Find where the given text appears and provide that cell's center as (X, Y) coordinate. 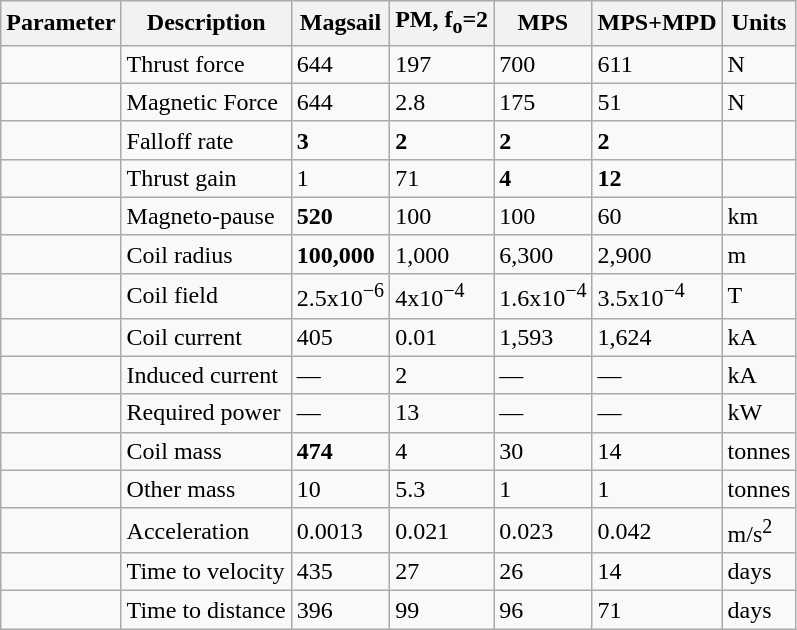
0.042 (657, 530)
m/s2 (759, 530)
197 (442, 64)
27 (442, 572)
0.023 (543, 530)
611 (657, 64)
Coil mass (206, 451)
Falloff rate (206, 140)
396 (340, 610)
Description (206, 23)
Other mass (206, 489)
Magnetic Force (206, 102)
96 (543, 610)
1,593 (543, 337)
Thrust gain (206, 178)
435 (340, 572)
Units (759, 23)
520 (340, 216)
Coil field (206, 296)
13 (442, 413)
405 (340, 337)
3 (340, 140)
10 (340, 489)
Time to distance (206, 610)
6,300 (543, 254)
km (759, 216)
Coil current (206, 337)
m (759, 254)
175 (543, 102)
4x10−4 (442, 296)
Parameter (61, 23)
26 (543, 572)
700 (543, 64)
PM, fo=2 (442, 23)
60 (657, 216)
0.01 (442, 337)
2.5x10−6 (340, 296)
474 (340, 451)
30 (543, 451)
Acceleration (206, 530)
0.021 (442, 530)
kW (759, 413)
100,000 (340, 254)
12 (657, 178)
1.6x10−4 (543, 296)
Coil radius (206, 254)
MPS (543, 23)
99 (442, 610)
51 (657, 102)
Induced current (206, 375)
3.5x10−4 (657, 296)
1,624 (657, 337)
2.8 (442, 102)
Time to velocity (206, 572)
T (759, 296)
MPS+MPD (657, 23)
Thrust force (206, 64)
0.0013 (340, 530)
Required power (206, 413)
Magsail (340, 23)
Magneto-pause (206, 216)
1,000 (442, 254)
5.3 (442, 489)
2,900 (657, 254)
